From the cell containing the given text, extract its center point as (X, Y) coordinate. 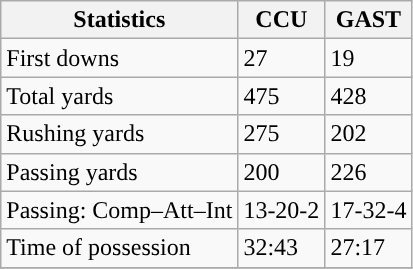
Passing yards (120, 172)
475 (282, 96)
428 (368, 96)
202 (368, 134)
226 (368, 172)
17-32-4 (368, 210)
19 (368, 58)
32:43 (282, 248)
CCU (282, 20)
GAST (368, 20)
Time of possession (120, 248)
First downs (120, 58)
27:17 (368, 248)
13-20-2 (282, 210)
Passing: Comp–Att–Int (120, 210)
Total yards (120, 96)
27 (282, 58)
275 (282, 134)
200 (282, 172)
Statistics (120, 20)
Rushing yards (120, 134)
